Determine the [X, Y] coordinate at the center of the cell enclosing the given text.  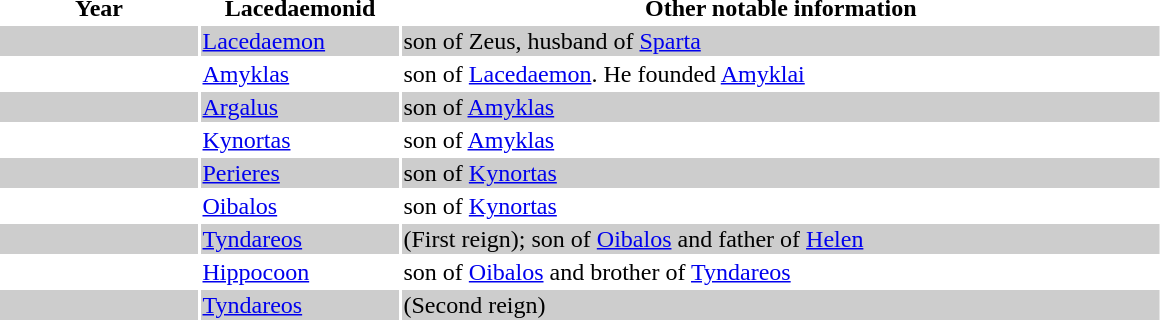
son of Oibalos and brother of Tyndareos [781, 272]
son of Zeus, husband of Sparta [781, 41]
Kynortas [300, 140]
(Second reign) [781, 305]
Hippocoon [300, 272]
Argalus [300, 107]
Lacedaemon [300, 41]
Oibalos [300, 206]
Perieres [300, 173]
(First reign); son of Oibalos and father of Helen [781, 239]
Amyklas [300, 74]
son of Lacedaemon. He founded Amyklai [781, 74]
